Provide the [X, Y] coordinate of the cell's center where the given text is located.  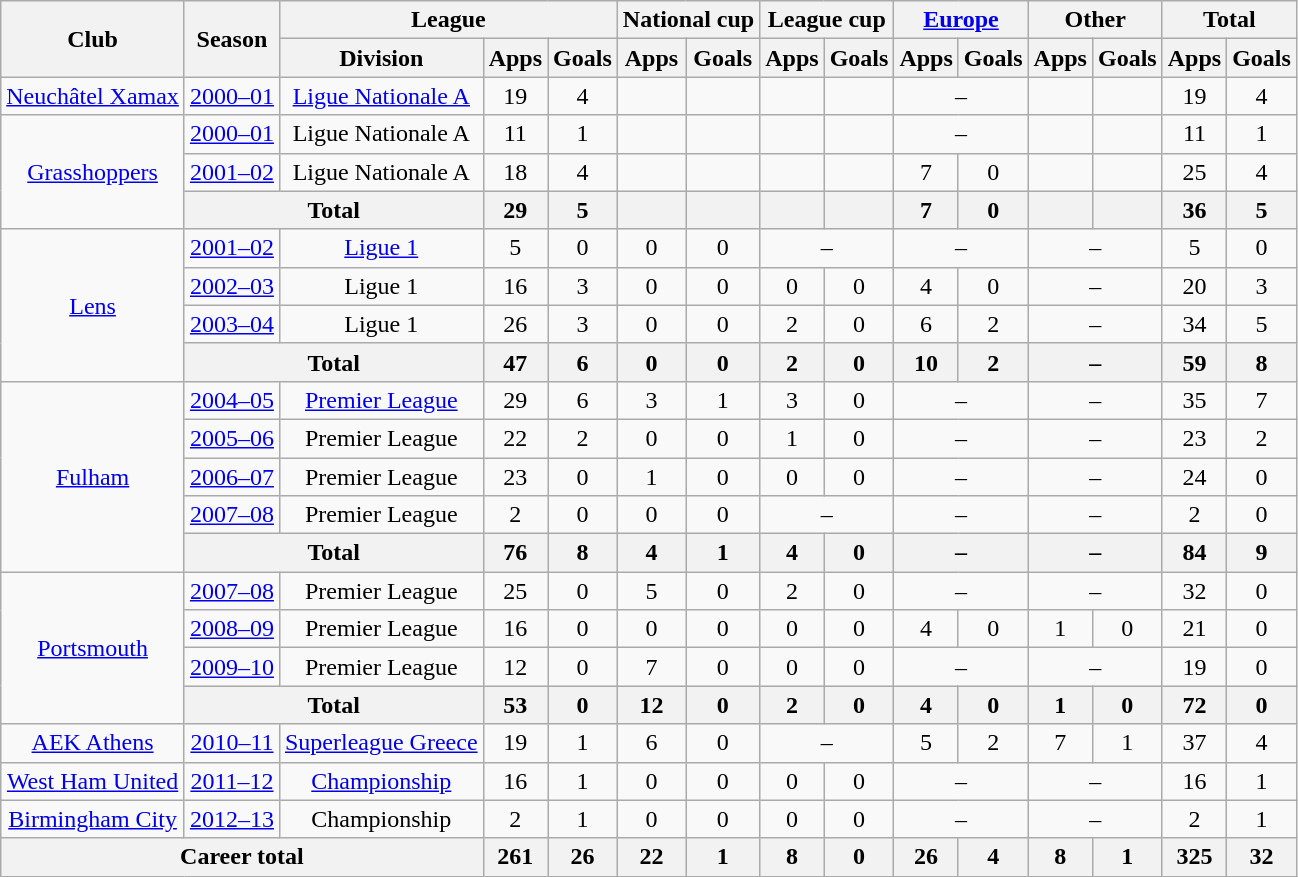
Superleague Greece [381, 743]
Division [381, 58]
47 [515, 362]
76 [515, 553]
261 [515, 857]
21 [1194, 629]
10 [926, 362]
Season [232, 39]
36 [1194, 210]
Lens [93, 305]
84 [1194, 553]
325 [1194, 857]
2005–06 [232, 438]
Neuchâtel Xamax [93, 96]
Club [93, 39]
18 [515, 172]
Career total [242, 857]
Birmingham City [93, 819]
2012–13 [232, 819]
20 [1194, 286]
34 [1194, 324]
2009–10 [232, 667]
37 [1194, 743]
League [448, 20]
2003–04 [232, 324]
2008–09 [232, 629]
AEK Athens [93, 743]
9 [1262, 553]
35 [1194, 400]
2006–07 [232, 477]
National cup [688, 20]
Europe [961, 20]
72 [1194, 705]
2004–05 [232, 400]
2002–03 [232, 286]
League cup [827, 20]
2011–12 [232, 781]
53 [515, 705]
Portsmouth [93, 648]
Fulham [93, 476]
24 [1194, 477]
2010–11 [232, 743]
Other [1095, 20]
Grasshoppers [93, 172]
59 [1194, 362]
West Ham United [93, 781]
